Pinpoint the cell where the given text exists, returning its (X, Y) midpoint coordinate. 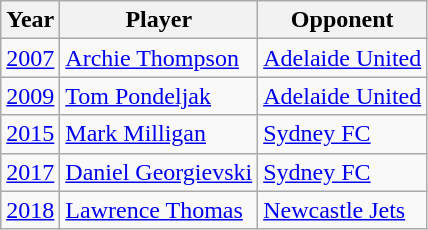
Mark Milligan (159, 134)
Player (159, 20)
Archie Thompson (159, 58)
Daniel Georgievski (159, 172)
2018 (30, 210)
2017 (30, 172)
Newcastle Jets (342, 210)
Lawrence Thomas (159, 210)
2009 (30, 96)
Opponent (342, 20)
Tom Pondeljak (159, 96)
2015 (30, 134)
2007 (30, 58)
Year (30, 20)
